Capture the cell that displays the provided text and extract its [X, Y] central coordinate. 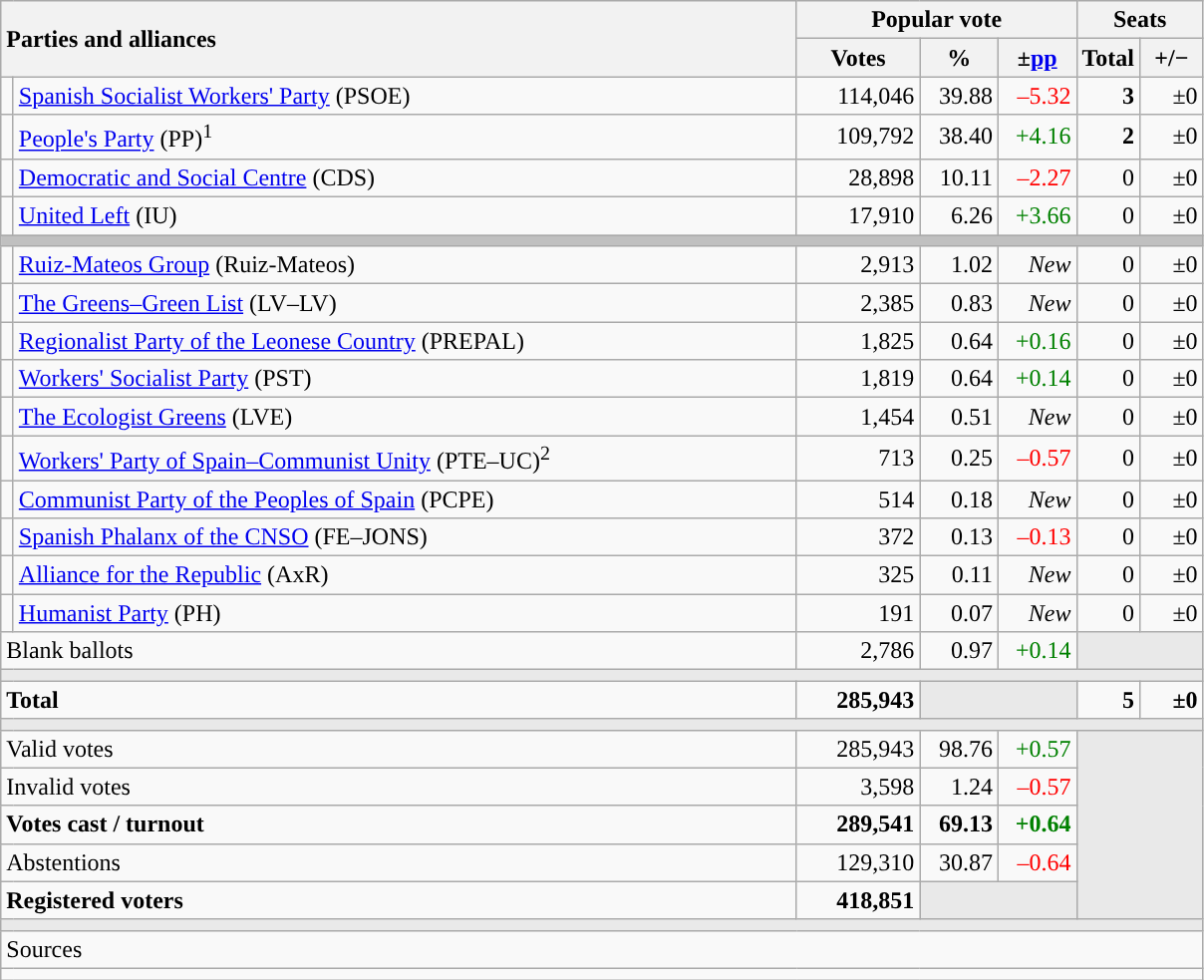
Workers' Socialist Party (PST) [405, 379]
+4.16 [1037, 138]
Workers' Party of Spain–Communist Unity (PTE–UC)2 [405, 459]
2,913 [858, 265]
Spanish Socialist Workers' Party (PSOE) [405, 96]
+0.57 [1037, 749]
Parties and alliances [399, 39]
+0.64 [1037, 824]
1,454 [858, 417]
0.18 [959, 499]
+0.16 [1037, 341]
6.26 [959, 216]
1,825 [858, 341]
3,598 [858, 787]
0.07 [959, 613]
0.25 [959, 459]
109,792 [858, 138]
Alliance for the Republic (AxR) [405, 575]
5 [1108, 700]
Blank ballots [399, 651]
People's Party (PP)1 [405, 138]
0.51 [959, 417]
The Greens–Green List (LV–LV) [405, 303]
–5.32 [1037, 96]
325 [858, 575]
Registered voters [399, 900]
129,310 [858, 862]
38.40 [959, 138]
–2.27 [1037, 177]
0.83 [959, 303]
Abstentions [399, 862]
0.11 [959, 575]
+3.66 [1037, 216]
United Left (IU) [405, 216]
0.13 [959, 537]
2 [1108, 138]
Valid votes [399, 749]
Humanist Party (PH) [405, 613]
Ruiz-Mateos Group (Ruiz-Mateos) [405, 265]
Communist Party of the Peoples of Spain (PCPE) [405, 499]
Seats [1140, 20]
39.88 [959, 96]
+/− [1172, 58]
28,898 [858, 177]
–0.64 [1037, 862]
418,851 [858, 900]
Popular vote [937, 20]
289,541 [858, 824]
69.13 [959, 824]
17,910 [858, 216]
The Ecologist Greens (LVE) [405, 417]
2,786 [858, 651]
2,385 [858, 303]
1.02 [959, 265]
Votes [858, 58]
Votes cast / turnout [399, 824]
Sources [602, 949]
0.97 [959, 651]
372 [858, 537]
3 [1108, 96]
–0.13 [1037, 537]
Spanish Phalanx of the CNSO (FE–JONS) [405, 537]
30.87 [959, 862]
Democratic and Social Centre (CDS) [405, 177]
10.11 [959, 177]
Regionalist Party of the Leonese Country (PREPAL) [405, 341]
% [959, 58]
191 [858, 613]
Invalid votes [399, 787]
±pp [1037, 58]
98.76 [959, 749]
114,046 [858, 96]
514 [858, 499]
1.24 [959, 787]
713 [858, 459]
1,819 [858, 379]
